Identify which cell holds the provided text, then report its [X, Y] central coordinate. 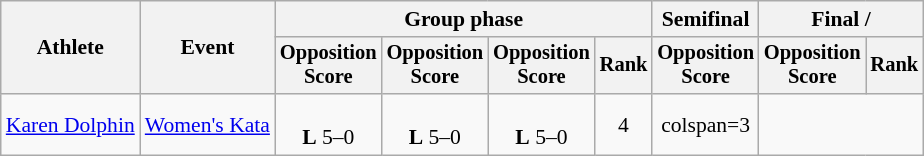
colspan=3 [706, 124]
Event [208, 48]
4 [624, 124]
Athlete [70, 48]
Karen Dolphin [70, 124]
Women's Kata [208, 124]
Group phase [464, 19]
Semifinal [706, 19]
Final / [841, 19]
